From the cell containing the given text, extract its center point as [X, Y] coordinate. 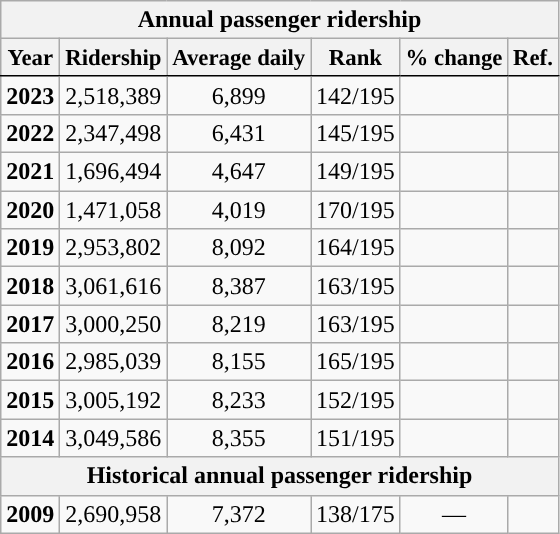
2016 [30, 362]
3,000,250 [114, 324]
3,049,586 [114, 438]
8,355 [239, 438]
2,985,039 [114, 362]
2,953,802 [114, 248]
165/195 [356, 362]
— [454, 514]
8,092 [239, 248]
2,690,958 [114, 514]
4,019 [239, 210]
1,471,058 [114, 210]
8,233 [239, 400]
142/195 [356, 95]
2018 [30, 286]
3,005,192 [114, 400]
2022 [30, 133]
Rank [356, 58]
2020 [30, 210]
2023 [30, 95]
8,155 [239, 362]
Average daily [239, 58]
2009 [30, 514]
2014 [30, 438]
2,347,498 [114, 133]
% change [454, 58]
145/195 [356, 133]
Ridership [114, 58]
152/195 [356, 400]
Annual passenger ridership [280, 20]
164/195 [356, 248]
2019 [30, 248]
2021 [30, 172]
Ref. [533, 58]
149/195 [356, 172]
6,431 [239, 133]
170/195 [356, 210]
2017 [30, 324]
138/175 [356, 514]
151/195 [356, 438]
2015 [30, 400]
1,696,494 [114, 172]
8,387 [239, 286]
6,899 [239, 95]
4,647 [239, 172]
Historical annual passenger ridership [280, 476]
2,518,389 [114, 95]
Year [30, 58]
3,061,616 [114, 286]
8,219 [239, 324]
7,372 [239, 514]
